Capture the cell that displays the provided text and extract its (x, y) central coordinate. 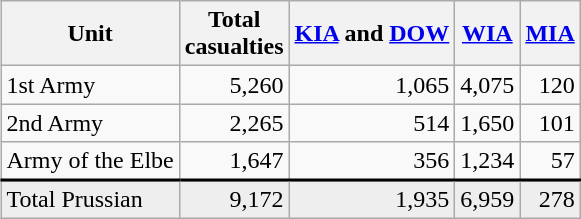
356 (372, 161)
120 (550, 85)
6,959 (488, 200)
5,260 (234, 85)
Unit (90, 34)
KIA and DOW (372, 34)
Army of the Elbe (90, 161)
57 (550, 161)
1,065 (372, 85)
2,265 (234, 123)
278 (550, 200)
1,234 (488, 161)
WIA (488, 34)
1st Army (90, 85)
101 (550, 123)
Totalcasualties (234, 34)
514 (372, 123)
1,935 (372, 200)
1,647 (234, 161)
MIA (550, 34)
Total Prussian (90, 200)
9,172 (234, 200)
1,650 (488, 123)
4,075 (488, 85)
2nd Army (90, 123)
